Return the [x, y] coordinate for the center point of the cell that contains the specified text.  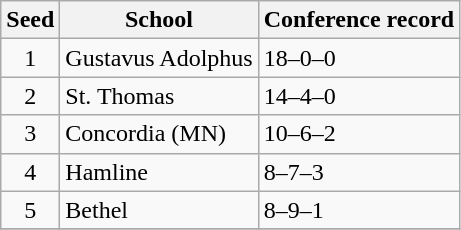
4 [30, 172]
Concordia (MN) [159, 134]
3 [30, 134]
Gustavus Adolphus [159, 58]
1 [30, 58]
Hamline [159, 172]
St. Thomas [159, 96]
Seed [30, 20]
5 [30, 210]
School [159, 20]
Conference record [358, 20]
14–4–0 [358, 96]
8–7–3 [358, 172]
Bethel [159, 210]
8–9–1 [358, 210]
18–0–0 [358, 58]
2 [30, 96]
10–6–2 [358, 134]
